Capture the cell that displays the provided text and extract its (x, y) central coordinate. 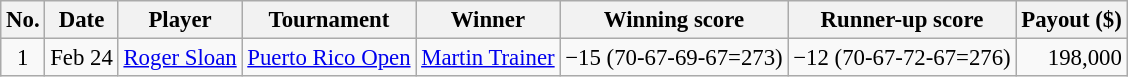
Winning score (674, 20)
Martin Trainer (488, 58)
Player (180, 20)
Payout ($) (1072, 20)
−15 (70-67-69-67=273) (674, 58)
Winner (488, 20)
198,000 (1072, 58)
1 (23, 58)
Roger Sloan (180, 58)
−12 (70-67-72-67=276) (902, 58)
No. (23, 20)
Runner-up score (902, 20)
Feb 24 (82, 58)
Date (82, 20)
Tournament (329, 20)
Puerto Rico Open (329, 58)
